For the text-containing cell, return its midpoint in (X, Y) coordinate format. 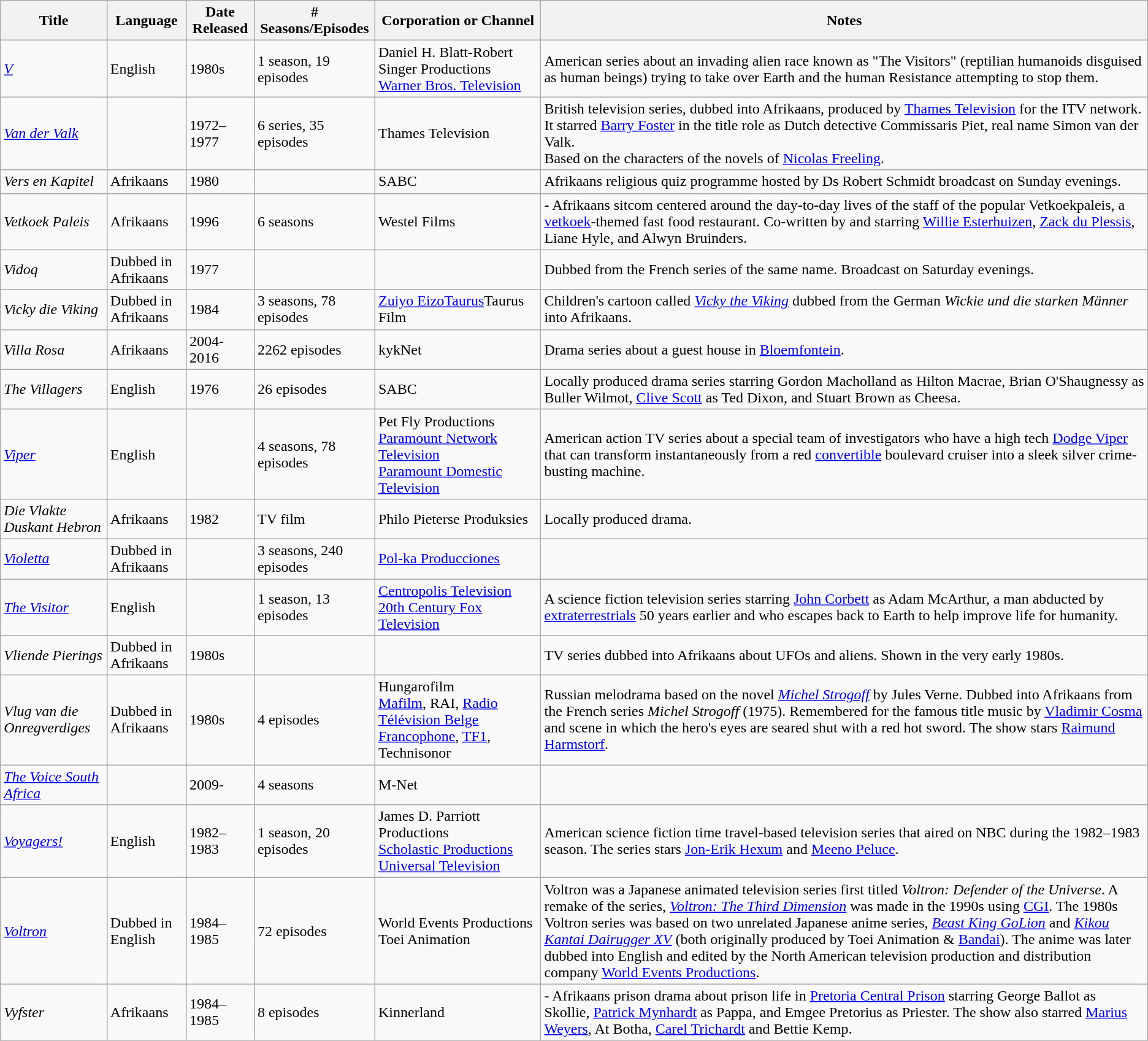
Centropolis Television20th Century Fox Television (457, 607)
1976 (221, 389)
Language (146, 21)
1 season, 20 episodes (314, 842)
1996 (221, 221)
1982–1983 (221, 842)
Dubbed in English (146, 931)
# Seasons/Episodes (314, 21)
8 episodes (314, 1012)
V (54, 69)
Title (54, 21)
1982 (221, 519)
4 seasons (314, 785)
Drama series about a guest house in Bloemfontein. (844, 350)
6 series, 35 episodes (314, 134)
Vyfster (54, 1012)
TV series dubbed into Afrikaans about UFOs and aliens. Shown in the very early 1980s. (844, 655)
Die Vlakte Duskant Hebron (54, 519)
2004-2016 (221, 350)
2009- (221, 785)
Date Released (221, 21)
TV film (314, 519)
kykNet (457, 350)
Daniel H. Blatt-Robert Singer ProductionsWarner Bros. Television (457, 69)
Children's cartoon called Vicky the Viking dubbed from the German Wickie und die starken Männer into Afrikaans. (844, 309)
Viper (54, 454)
2262 episodes (314, 350)
1984 (221, 309)
Van der Valk (54, 134)
Kinnerland (457, 1012)
Vlug van die Onregverdiges (54, 720)
Zuiyo EizoTaurusTaurus Film (457, 309)
Dubbed from the French series of the same name. Broadcast on Saturday evenings. (844, 270)
The Villagers (54, 389)
Thames Television (457, 134)
HungarofilmMafilm, RAI, Radio Télévision Belge Francophone, TF1, Technisonor (457, 720)
6 seasons (314, 221)
1 season, 19 episodes (314, 69)
Vidoq (54, 270)
Pol-ka Producciones (457, 558)
Notes (844, 21)
3 seasons, 78 episodes (314, 309)
Corporation or Channel (457, 21)
Villa Rosa (54, 350)
The Voice South Africa (54, 785)
Vliende Pierings (54, 655)
Violetta (54, 558)
Westel Films (457, 221)
1972–1977 (221, 134)
Vetkoek Paleis (54, 221)
Pet Fly ProductionsParamount Network TelevisionParamount Domestic Television (457, 454)
4 episodes (314, 720)
1977 (221, 270)
The Visitor (54, 607)
Vers en Kapitel (54, 182)
72 episodes (314, 931)
James D. Parriott ProductionsScholastic ProductionsUniversal Television (457, 842)
Philo Pieterse Produksies (457, 519)
Locally produced drama. (844, 519)
M-Net (457, 785)
Voyagers! (54, 842)
26 episodes (314, 389)
Vicky die Viking (54, 309)
Afrikaans religious quiz programme hosted by Ds Robert Schmidt broadcast on Sunday evenings. (844, 182)
1 season, 13 episodes (314, 607)
4 seasons, 78 episodes (314, 454)
3 seasons, 240 episodes (314, 558)
World Events ProductionsToei Animation (457, 931)
1980 (221, 182)
Voltron (54, 931)
